Output the (X, Y) coordinate of the center of the cell containing the given text.  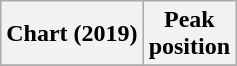
Chart (2019) (72, 34)
Peakposition (189, 34)
